From the cell containing the given text, extract its center point as [x, y] coordinate. 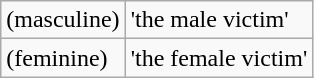
(feminine) [63, 58]
(masculine) [63, 20]
'the male victim' [219, 20]
'the female victim' [219, 58]
